Determine the (X, Y) coordinate at the center of the cell enclosing the given text.  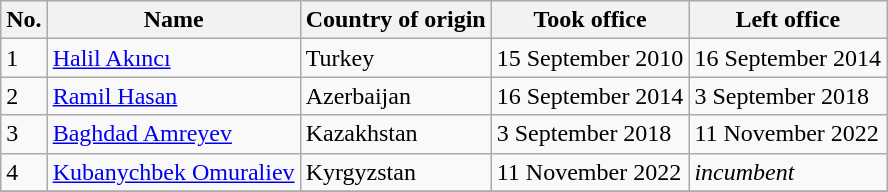
15 September 2010 (590, 58)
Halil Akıncı (174, 58)
Baghdad Amreyev (174, 134)
1 (24, 58)
Turkey (396, 58)
Azerbaijan (396, 96)
Left office (788, 20)
No. (24, 20)
Country of origin (396, 20)
Kubanychbek Omuraliev (174, 172)
2 (24, 96)
Ramil Hasan (174, 96)
3 (24, 134)
Took office (590, 20)
Kyrgyzstan (396, 172)
incumbent (788, 172)
4 (24, 172)
Kazakhstan (396, 134)
Name (174, 20)
